Return the (X, Y) coordinate for the center point of the cell that contains the specified text.  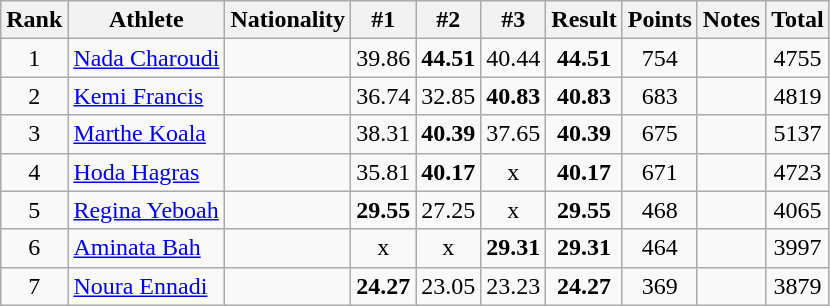
Nada Charoudi (146, 58)
#3 (514, 20)
Notes (731, 20)
4819 (798, 96)
4 (34, 172)
Marthe Koala (146, 134)
Kemi Francis (146, 96)
5 (34, 210)
1 (34, 58)
35.81 (384, 172)
36.74 (384, 96)
Nationality (288, 20)
38.31 (384, 134)
23.23 (514, 286)
468 (660, 210)
4723 (798, 172)
7 (34, 286)
#1 (384, 20)
Regina Yeboah (146, 210)
464 (660, 248)
37.65 (514, 134)
32.85 (448, 96)
Total (798, 20)
671 (660, 172)
754 (660, 58)
40.44 (514, 58)
5137 (798, 134)
3879 (798, 286)
Aminata Bah (146, 248)
2 (34, 96)
23.05 (448, 286)
27.25 (448, 210)
675 (660, 134)
Result (584, 20)
4755 (798, 58)
3997 (798, 248)
3 (34, 134)
Rank (34, 20)
369 (660, 286)
Hoda Hagras (146, 172)
Noura Ennadi (146, 286)
4065 (798, 210)
Athlete (146, 20)
#2 (448, 20)
6 (34, 248)
Points (660, 20)
39.86 (384, 58)
683 (660, 96)
